Determine the (X, Y) coordinate at the center of the cell enclosing the given text.  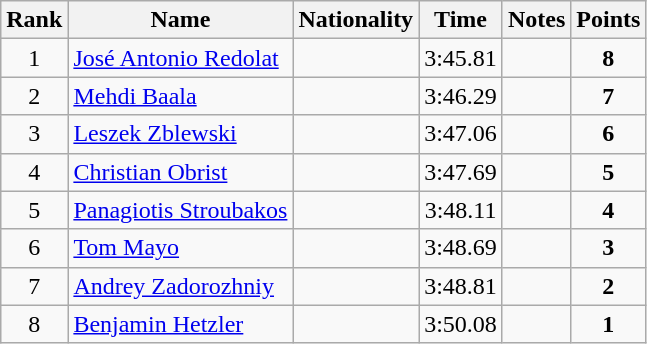
3:50.08 (461, 324)
Name (180, 20)
Rank (34, 20)
3:48.11 (461, 210)
Panagiotis Stroubakos (180, 210)
3:47.69 (461, 172)
Notes (536, 20)
Tom Mayo (180, 248)
Points (608, 20)
Leszek Zblewski (180, 134)
Nationality (356, 20)
3:47.06 (461, 134)
Andrey Zadorozhniy (180, 286)
3:48.81 (461, 286)
Christian Obrist (180, 172)
Mehdi Baala (180, 96)
José Antonio Redolat (180, 58)
3:48.69 (461, 248)
3:46.29 (461, 96)
Time (461, 20)
Benjamin Hetzler (180, 324)
3:45.81 (461, 58)
